Scan for the cell matching the given text and deliver its [X, Y] coordinate at center. 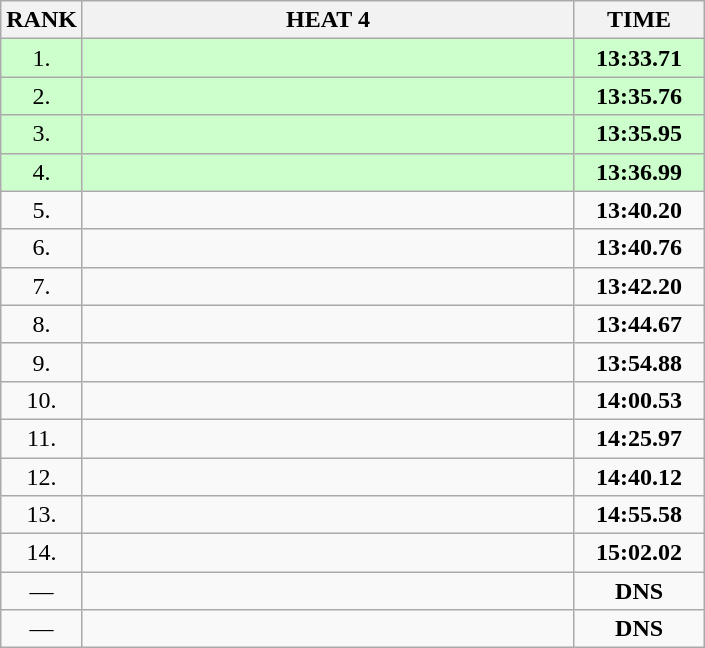
14:00.53 [640, 400]
14:55.58 [640, 515]
TIME [640, 20]
14. [42, 553]
1. [42, 58]
13:40.20 [640, 210]
13:54.88 [640, 362]
14:40.12 [640, 477]
14:25.97 [640, 438]
13:44.67 [640, 324]
HEAT 4 [328, 20]
7. [42, 286]
13:33.71 [640, 58]
13. [42, 515]
5. [42, 210]
6. [42, 248]
9. [42, 362]
3. [42, 134]
15:02.02 [640, 553]
8. [42, 324]
13:40.76 [640, 248]
RANK [42, 20]
13:42.20 [640, 286]
11. [42, 438]
12. [42, 477]
10. [42, 400]
13:35.76 [640, 96]
2. [42, 96]
13:35.95 [640, 134]
4. [42, 172]
13:36.99 [640, 172]
